Pinpoint the cell where the given text exists, returning its [X, Y] midpoint coordinate. 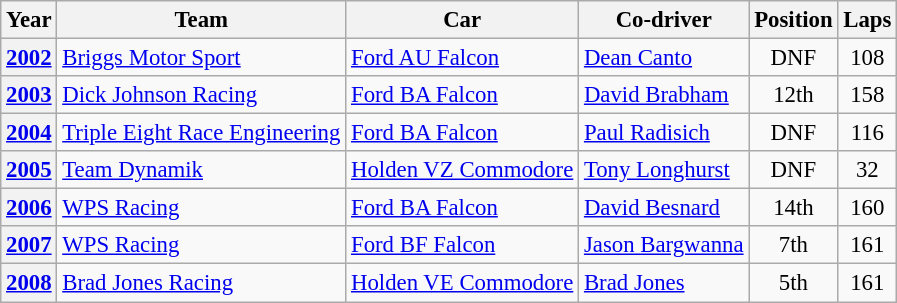
2006 [29, 208]
Ford AU Falcon [462, 58]
Dean Canto [664, 58]
14th [794, 208]
2005 [29, 170]
Team [202, 20]
Brad Jones Racing [202, 283]
Ford BF Falcon [462, 245]
Triple Eight Race Engineering [202, 133]
Co-driver [664, 20]
2004 [29, 133]
Brad Jones [664, 283]
7th [794, 245]
Year [29, 20]
Holden VZ Commodore [462, 170]
Position [794, 20]
Team Dynamik [202, 170]
Car [462, 20]
2008 [29, 283]
2007 [29, 245]
116 [868, 133]
Dick Johnson Racing [202, 95]
2003 [29, 95]
Briggs Motor Sport [202, 58]
David Besnard [664, 208]
108 [868, 58]
160 [868, 208]
Holden VE Commodore [462, 283]
2002 [29, 58]
32 [868, 170]
Jason Bargwanna [664, 245]
12th [794, 95]
5th [794, 283]
158 [868, 95]
Laps [868, 20]
Tony Longhurst [664, 170]
Paul Radisich [664, 133]
David Brabham [664, 95]
